Return the (x, y) coordinate for the center point of the cell that contains the specified text.  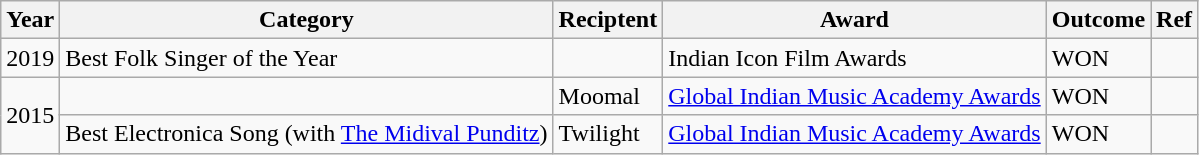
Year (30, 20)
2015 (30, 115)
Indian Icon Film Awards (854, 58)
Best Electronica Song (with The Midival Punditz) (306, 134)
Category (306, 20)
Reciptent (608, 20)
Award (854, 20)
Twilight (608, 134)
2019 (30, 58)
Outcome (1098, 20)
Best Folk Singer of the Year (306, 58)
Ref (1174, 20)
Moomal (608, 96)
